Search for the cell housing the specified text and yield its (x, y) center coordinate. 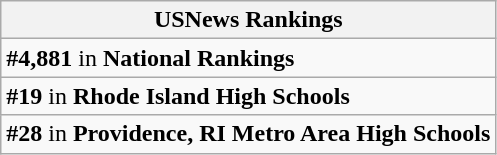
#28 in Providence, RI Metro Area High Schools (248, 134)
USNews Rankings (248, 20)
#19 in Rhode Island High Schools (248, 96)
#4,881 in National Rankings (248, 58)
